Search for the cell housing the specified text and yield its (X, Y) center coordinate. 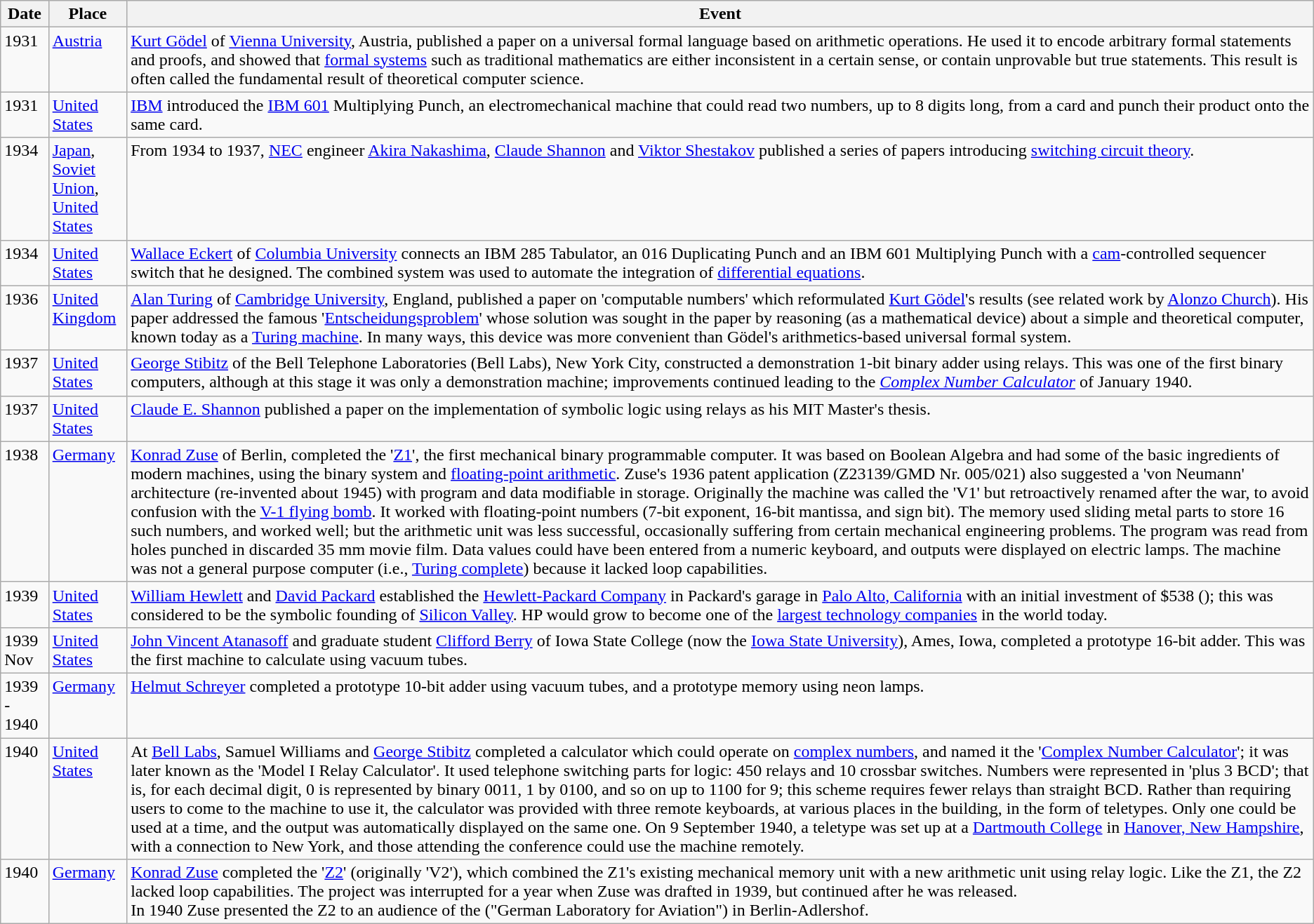
Date (25, 14)
1938 (25, 511)
Japan,Soviet Union,United States (88, 189)
United Kingdom (88, 318)
1939 (25, 605)
Place (88, 14)
Austria (88, 60)
1939 - 1940 (25, 705)
1936 (25, 318)
1939Nov (25, 650)
Claude E. Shannon published a paper on the implementation of symbolic logic using relays as his MIT Master's thesis. (720, 418)
Helmut Schreyer completed a prototype 10-bit adder using vacuum tubes, and a prototype memory using neon lamps. (720, 705)
Event (720, 14)
